Extract the [X, Y] coordinate from the center of the cell holding the provided text.  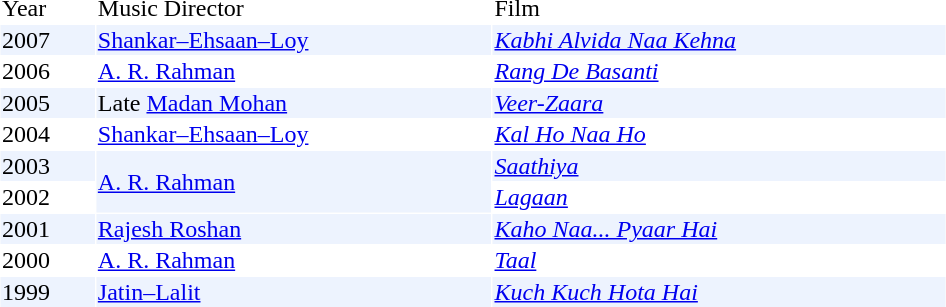
Kaho Naa... Pyaar Hai [719, 229]
Kal Ho Naa Ho [719, 135]
1999 [47, 292]
2001 [47, 229]
2006 [47, 71]
Late Madan Mohan [294, 103]
Saathiya [719, 166]
2000 [47, 261]
Veer-Zaara [719, 103]
Jatin–Lalit [294, 292]
2005 [47, 103]
2003 [47, 166]
Rajesh Roshan [294, 229]
Rang De Basanti [719, 71]
Lagaan [719, 197]
2002 [47, 197]
2004 [47, 135]
Taal [719, 261]
Kabhi Alvida Naa Kehna [719, 40]
2007 [47, 40]
Kuch Kuch Hota Hai [719, 292]
